Provide the (x, y) coordinate of the cell's center where the given text is located.  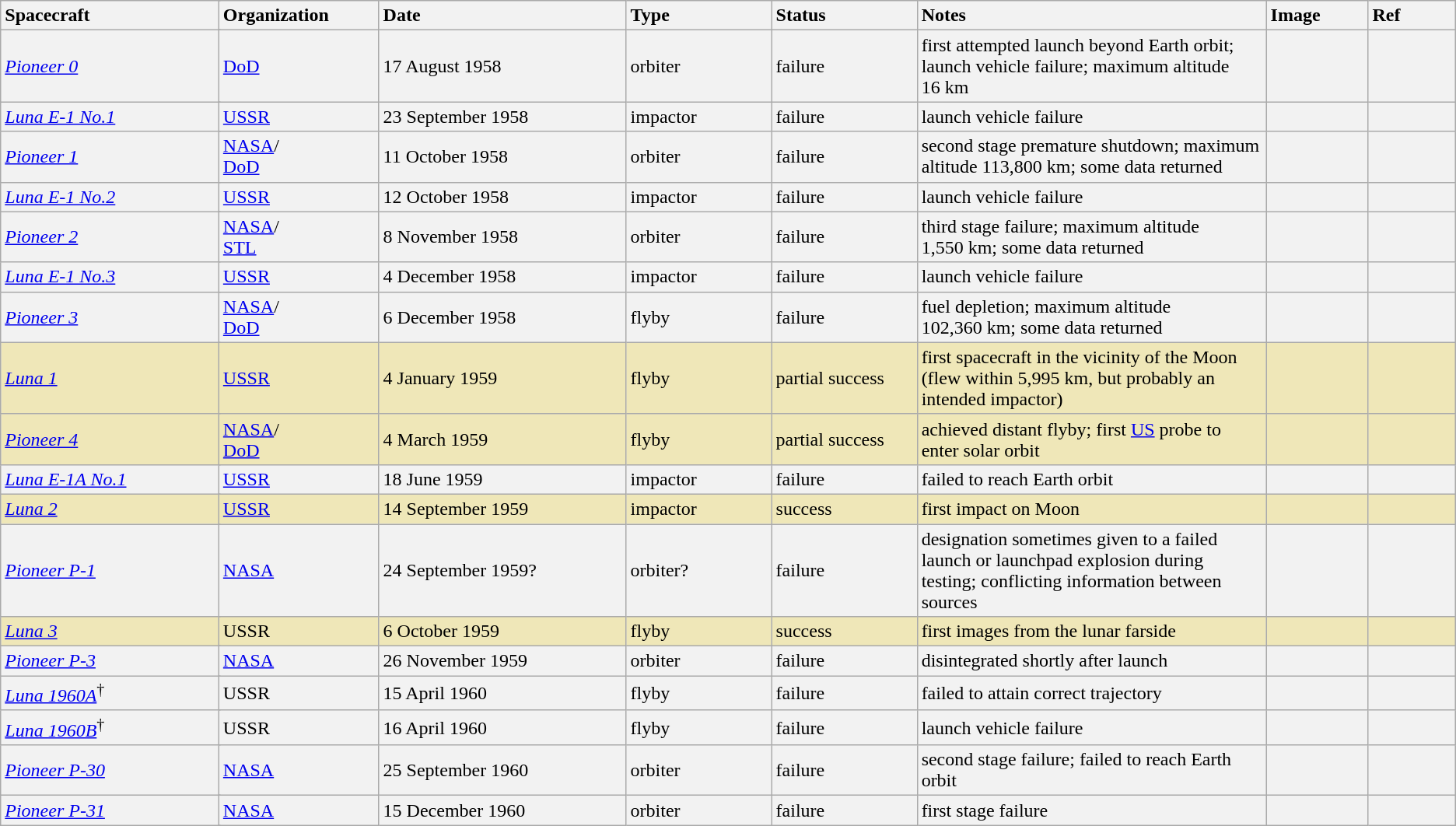
Luna E-1 No.1 (110, 117)
Pioneer 2 (110, 236)
Notes (1092, 16)
8 November 1958 (502, 236)
NASA/ STL (299, 236)
failed to reach Earth orbit (1092, 479)
Spacecraft (110, 16)
Status (845, 16)
Image (1318, 16)
17 August 1958 (502, 66)
Luna E-1A No.1 (110, 479)
Luna 3 (110, 632)
15 April 1960 (502, 694)
Ref (1412, 16)
4 December 1958 (502, 277)
first spacecraft in the vicinity of the Moon (flew within 5,995 km, but probably an intended impactor) (1092, 378)
failed to attain correct trajectory (1092, 694)
15 December 1960 (502, 810)
Organization (299, 16)
Pioneer P-1 (110, 571)
12 October 1958 (502, 197)
achieved distant flyby; first US probe to enter solar orbit (1092, 439)
Luna 1 (110, 378)
11 October 1958 (502, 157)
fuel depletion; maximum altitude 102,360 km; some data returned (1092, 317)
4 March 1959 (502, 439)
first images from the lunar farside (1092, 632)
Luna 2 (110, 509)
Type (698, 16)
6 December 1958 (502, 317)
18 June 1959 (502, 479)
16 April 1960 (502, 728)
Luna E-1 No.3 (110, 277)
14 September 1959 (502, 509)
23 September 1958 (502, 117)
second stage premature shutdown; maximum altitude 113,800 km; some data returned (1092, 157)
first attempted launch beyond Earth orbit; launch vehicle failure; maximum altitude 16 km (1092, 66)
Pioneer P-31 (110, 810)
third stage failure; maximum altitude 1,550 km; some data returned (1092, 236)
Date (502, 16)
Luna 1960B† (110, 728)
first stage failure (1092, 810)
Pioneer 4 (110, 439)
Luna 1960A† (110, 694)
first impact on Moon (1092, 509)
orbiter? (698, 571)
4 January 1959 (502, 378)
6 October 1959 (502, 632)
second stage failure; failed to reach Earth orbit (1092, 770)
Pioneer 3 (110, 317)
DoD (299, 66)
24 September 1959? (502, 571)
25 September 1960 (502, 770)
Pioneer 1 (110, 157)
Pioneer P-3 (110, 661)
Pioneer P-30 (110, 770)
designation sometimes given to a failed launch or launchpad explosion during testing; conflicting information between sources (1092, 571)
26 November 1959 (502, 661)
Luna E-1 No.2 (110, 197)
Pioneer 0 (110, 66)
disintegrated shortly after launch (1092, 661)
